Provide the [x, y] coordinate of the cell's center where the given text is located.  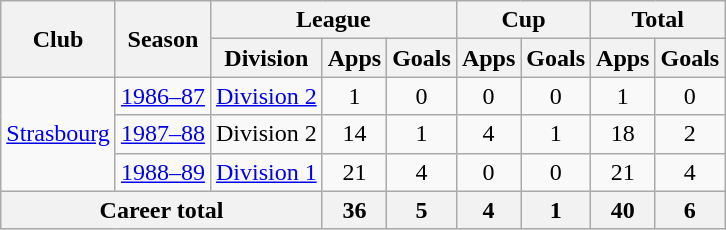
1988–89 [162, 172]
Division 1 [266, 172]
40 [623, 210]
5 [422, 210]
Division [266, 58]
Total [658, 20]
1987–88 [162, 134]
Club [58, 39]
Career total [162, 210]
Strasbourg [58, 134]
36 [354, 210]
2 [690, 134]
Cup [523, 20]
18 [623, 134]
14 [354, 134]
League [333, 20]
6 [690, 210]
1986–87 [162, 96]
Season [162, 39]
